Detect which cell encompasses the target text, then output its (x, y) center coordinate. 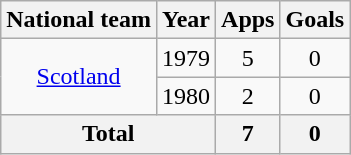
5 (248, 58)
Year (186, 20)
Apps (248, 20)
1979 (186, 58)
Scotland (79, 77)
National team (79, 20)
Total (108, 134)
1980 (186, 96)
Goals (315, 20)
2 (248, 96)
7 (248, 134)
